Output the (x, y) coordinate of the center of the cell containing the given text.  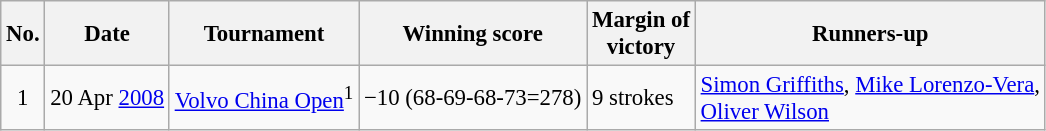
1 (23, 98)
Winning score (473, 34)
9 strokes (642, 98)
Volvo China Open1 (264, 98)
20 Apr 2008 (107, 98)
−10 (68-69-68-73=278) (473, 98)
Margin ofvictory (642, 34)
Date (107, 34)
No. (23, 34)
Tournament (264, 34)
Runners-up (870, 34)
Simon Griffiths, Mike Lorenzo-Vera, Oliver Wilson (870, 98)
